Determine the [x, y] coordinate at the center of the cell enclosing the given text.  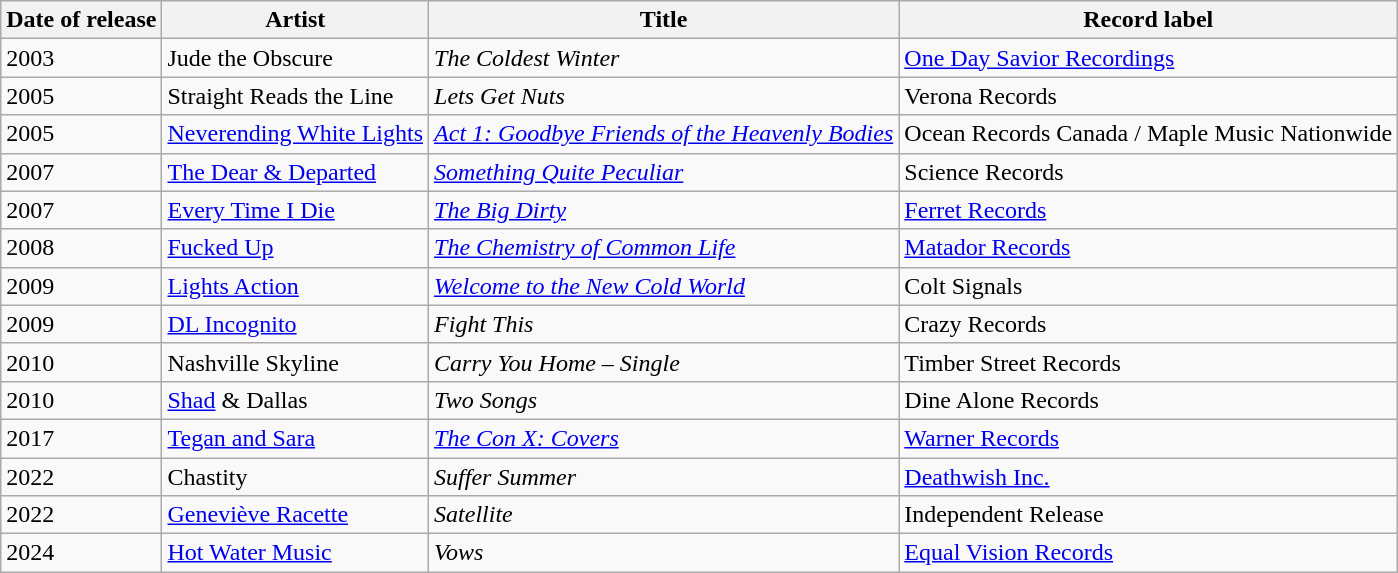
DL Incognito [296, 324]
Title [664, 20]
Chastity [296, 477]
Ferret Records [1148, 210]
Two Songs [664, 400]
Dine Alone Records [1148, 400]
Straight Reads the Line [296, 96]
Satellite [664, 515]
Timber Street Records [1148, 362]
Date of release [82, 20]
Matador Records [1148, 248]
Colt Signals [1148, 286]
Nashville Skyline [296, 362]
Carry You Home – Single [664, 362]
Lets Get Nuts [664, 96]
Suffer Summer [664, 477]
Hot Water Music [296, 553]
2003 [82, 58]
Warner Records [1148, 438]
Fucked Up [296, 248]
Lights Action [296, 286]
The Big Dirty [664, 210]
Independent Release [1148, 515]
Every Time I Die [296, 210]
Crazy Records [1148, 324]
The Dear & Departed [296, 172]
Jude the Obscure [296, 58]
Something Quite Peculiar [664, 172]
Artist [296, 20]
The Con X: Covers [664, 438]
Science Records [1148, 172]
Geneviève Racette [296, 515]
Deathwish Inc. [1148, 477]
The Coldest Winter [664, 58]
Neverending White Lights [296, 134]
2008 [82, 248]
Ocean Records Canada / Maple Music Nationwide [1148, 134]
2017 [82, 438]
Record label [1148, 20]
Equal Vision Records [1148, 553]
Vows [664, 553]
Act 1: Goodbye Friends of the Heavenly Bodies [664, 134]
Verona Records [1148, 96]
Shad & Dallas [296, 400]
Welcome to the New Cold World [664, 286]
Tegan and Sara [296, 438]
One Day Savior Recordings [1148, 58]
2024 [82, 553]
The Chemistry of Common Life [664, 248]
Fight This [664, 324]
